Scan for the cell matching the given text and deliver its (X, Y) coordinate at center. 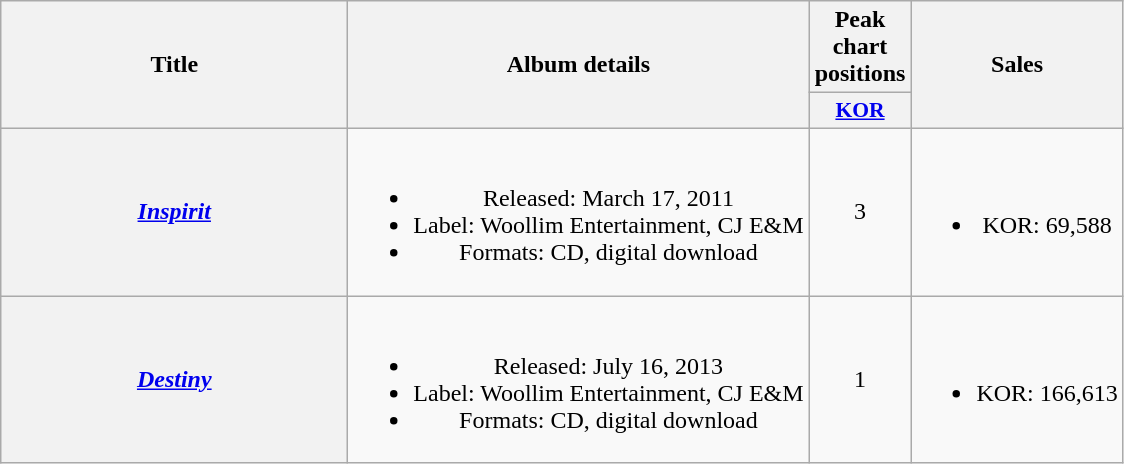
Album details (578, 65)
Sales (1017, 65)
Title (174, 65)
3 (860, 212)
Peak chart positions (860, 47)
Released: March 17, 2011Label: Woollim Entertainment, CJ E&MFormats: CD, digital download (578, 212)
1 (860, 380)
KOR: 166,613 (1017, 380)
KOR: 69,588 (1017, 212)
Destiny (174, 380)
Inspirit (174, 212)
KOR (860, 111)
Released: July 16, 2013Label: Woollim Entertainment, CJ E&MFormats: CD, digital download (578, 380)
